Determine the [x, y] coordinate at the center of the cell enclosing the given text.  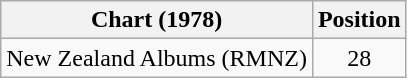
New Zealand Albums (RMNZ) [157, 58]
Chart (1978) [157, 20]
Position [359, 20]
28 [359, 58]
